Search for the cell housing the specified text and yield its (x, y) center coordinate. 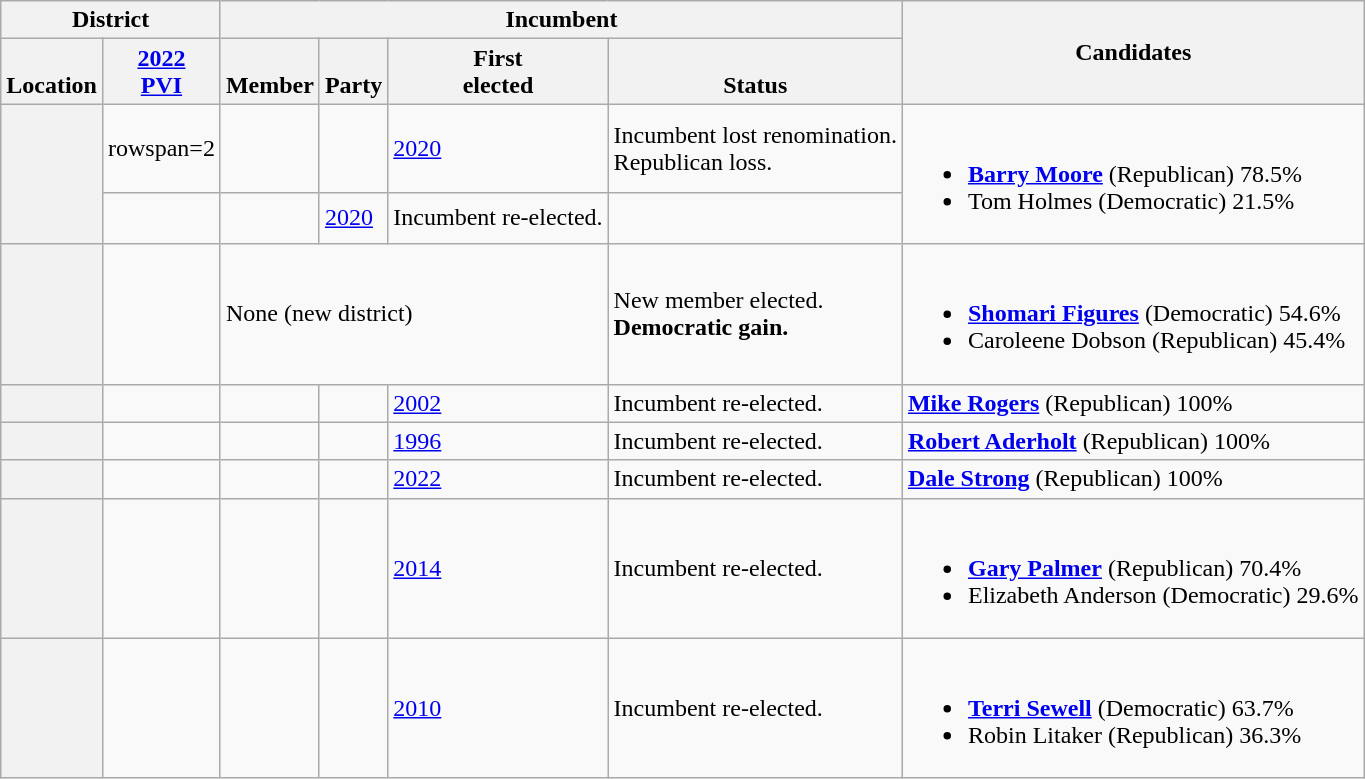
New member elected.Democratic gain. (755, 314)
2002 (498, 403)
Member (270, 72)
Incumbent lost renomination.Republican loss. (755, 148)
Barry Moore (Republican) 78.5%Tom Holmes (Democratic) 21.5% (1133, 174)
2022PVI (161, 72)
2010 (498, 708)
2022 (498, 479)
Firstelected (498, 72)
rowspan=2 (161, 148)
Candidates (1133, 52)
Incumbent (561, 20)
Shomari Figures (Democratic) 54.6%Caroleene Dobson (Republican) 45.4% (1133, 314)
Dale Strong (Republican) 100% (1133, 479)
Mike Rogers (Republican) 100% (1133, 403)
Terri Sewell (Democratic) 63.7%Robin Litaker (Republican) 36.3% (1133, 708)
Gary Palmer (Republican) 70.4%Elizabeth Anderson (Democratic) 29.6% (1133, 568)
1996 (498, 441)
Location (52, 72)
Robert Aderholt (Republican) 100% (1133, 441)
None (new district) (414, 314)
District (111, 20)
Party (353, 72)
2014 (498, 568)
Status (755, 72)
